Locate the cell with the specified text and output its [X, Y] center coordinate. 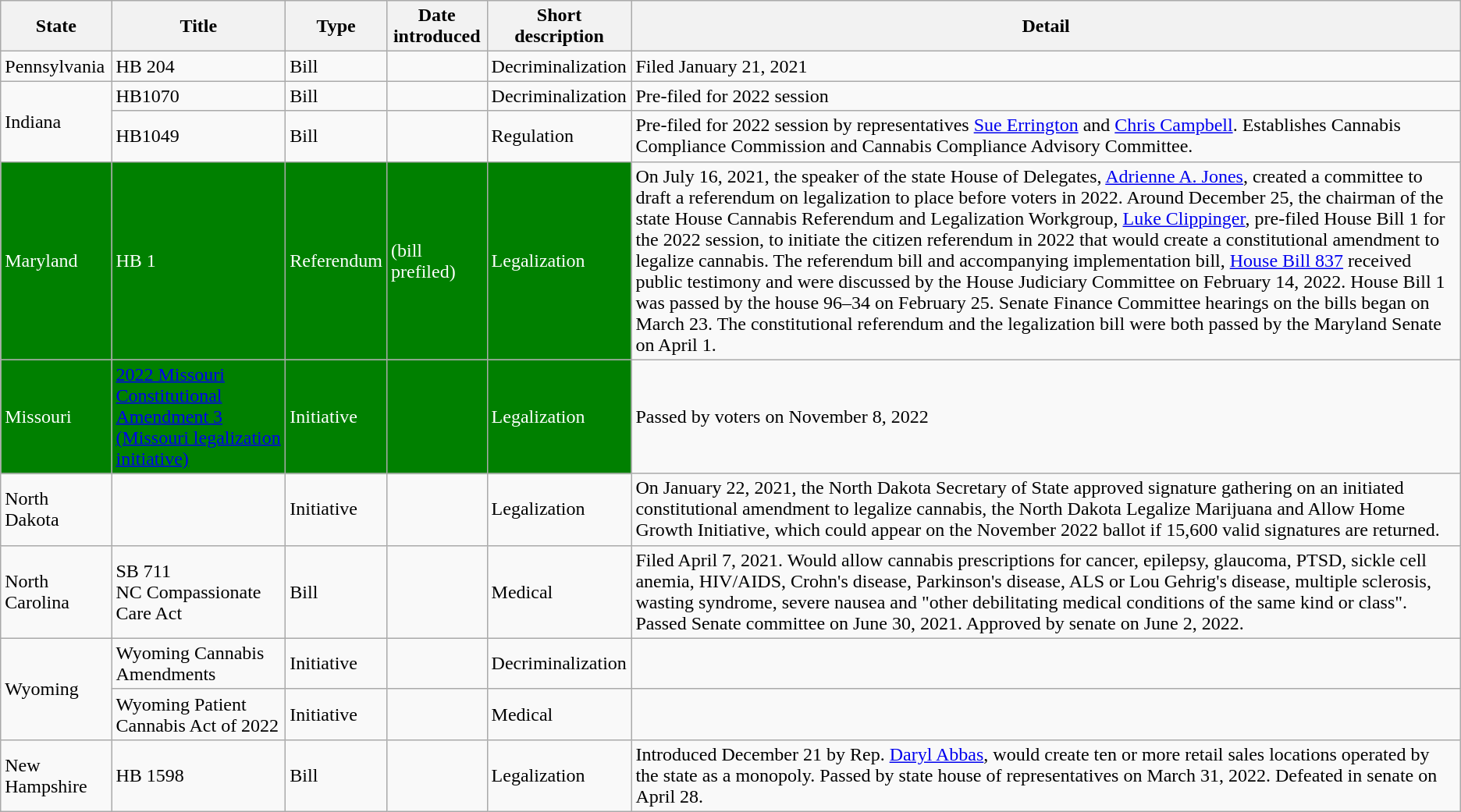
(bill prefiled) [437, 261]
Filed January 21, 2021 [1046, 66]
Pennsylvania [56, 66]
Pre-filed for 2022 session [1046, 96]
Date introduced [437, 27]
Title [198, 27]
HB 1 [198, 261]
North Dakota [56, 509]
Missouri [56, 417]
Regulation [559, 136]
HB 204 [198, 66]
Detail [1046, 27]
Wyoming Patient Cannabis Act of 2022 [198, 714]
Indiana [56, 122]
HB1070 [198, 96]
Short description [559, 27]
North Carolina [56, 591]
SB 711NC Compassionate Care Act [198, 591]
Maryland [56, 261]
Wyoming [56, 689]
Wyoming Cannabis Amendments [198, 663]
State [56, 27]
Passed by voters on November 8, 2022 [1046, 417]
Type [336, 27]
New Hampshire [56, 775]
Referendum [336, 261]
HB1049 [198, 136]
2022 Missouri Constitutional Amendment 3 (Missouri legalization initiative) [198, 417]
HB 1598 [198, 775]
